Determine the (x, y) coordinate at the center of the cell enclosing the given text.  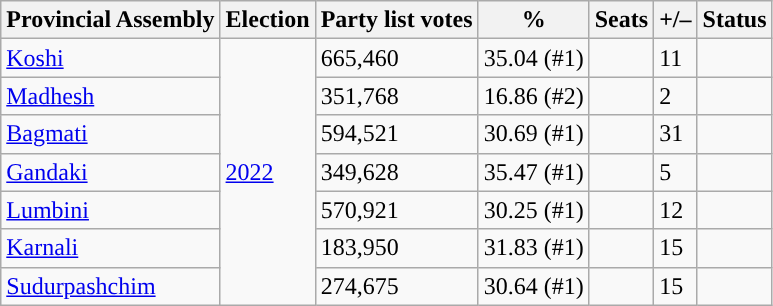
Karnali (110, 248)
351,768 (396, 96)
Koshi (110, 58)
2 (676, 96)
35.47 (#1) (534, 172)
349,628 (396, 172)
Party list votes (396, 20)
183,950 (396, 248)
16.86 (#2) (534, 96)
12 (676, 210)
Election (268, 20)
11 (676, 58)
30.69 (#1) (534, 134)
Madhesh (110, 96)
Gandaki (110, 172)
594,521 (396, 134)
Sudurpashchim (110, 286)
Lumbini (110, 210)
Status (734, 20)
30.64 (#1) (534, 286)
Provincial Assembly (110, 20)
+/– (676, 20)
31 (676, 134)
% (534, 20)
Bagmati (110, 134)
31.83 (#1) (534, 248)
5 (676, 172)
30.25 (#1) (534, 210)
570,921 (396, 210)
274,675 (396, 286)
2022 (268, 172)
665,460 (396, 58)
Seats (621, 20)
35.04 (#1) (534, 58)
